Identify which cell holds the provided text, then report its [x, y] central coordinate. 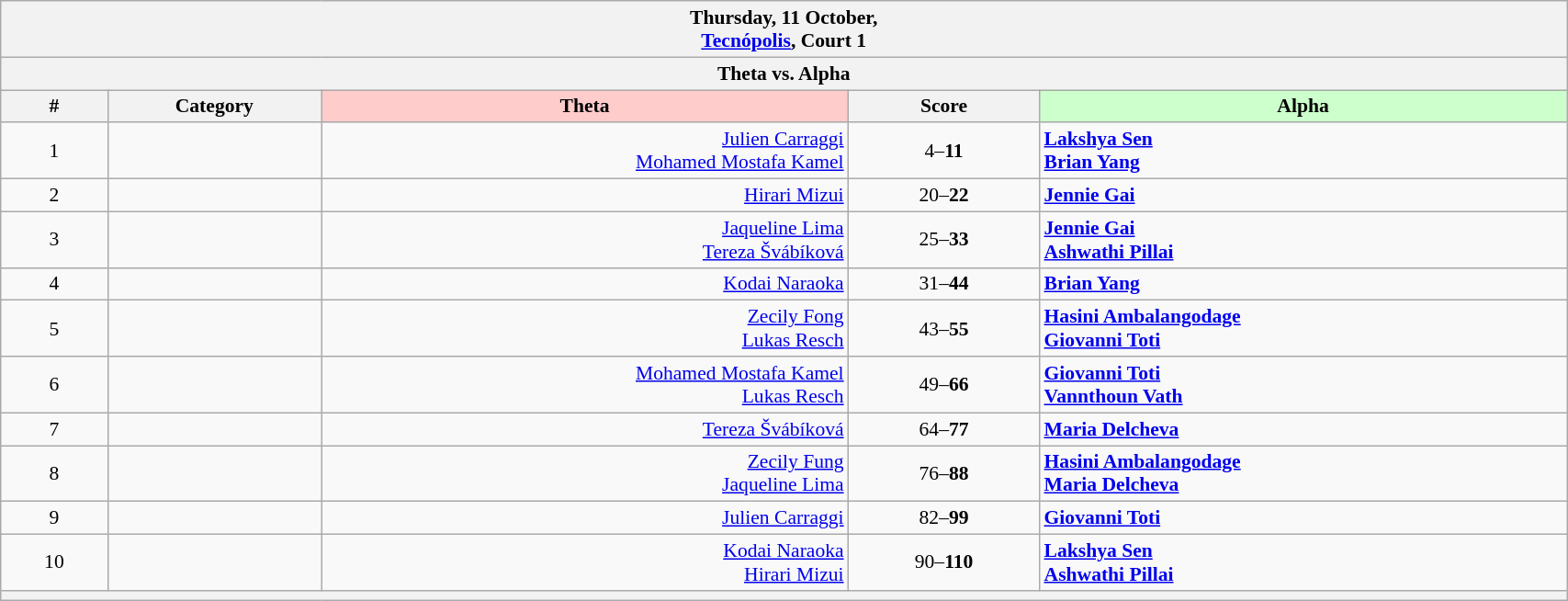
Zecily Fung Jaqueline Lima [585, 474]
9 [54, 518]
Zecily Fong Lukas Resch [585, 329]
Kodai Naraoka Hirari Mizui [585, 562]
Category [215, 107]
Jaqueline Lima Tereza Švábíková [585, 239]
# [54, 107]
4 [54, 284]
82–99 [944, 518]
25–33 [944, 239]
Hasini Ambalangodage Maria Delcheva [1303, 474]
1 [54, 151]
Giovanni Toti Vannthoun Vath [1303, 384]
Tereza Švábíková [585, 429]
Julien Carraggi Mohamed Mostafa Kamel [585, 151]
Julien Carraggi [585, 518]
Thursday, 11 October, Tecnópolis, Court 1 [784, 29]
2 [54, 196]
Theta vs. Alpha [784, 74]
Brian Yang [1303, 284]
Score [944, 107]
Theta [585, 107]
8 [54, 474]
3 [54, 239]
64–77 [944, 429]
5 [54, 329]
10 [54, 562]
Kodai Naraoka [585, 284]
Hirari Mizui [585, 196]
Mohamed Mostafa Kamel Lukas Resch [585, 384]
7 [54, 429]
Alpha [1303, 107]
Giovanni Toti [1303, 518]
Hasini Ambalangodage Giovanni Toti [1303, 329]
4–11 [944, 151]
90–110 [944, 562]
Lakshya Sen Ashwathi Pillai [1303, 562]
43–55 [944, 329]
20–22 [944, 196]
Lakshya Sen Brian Yang [1303, 151]
Jennie Gai Ashwathi Pillai [1303, 239]
31–44 [944, 284]
6 [54, 384]
Jennie Gai [1303, 196]
76–88 [944, 474]
49–66 [944, 384]
Maria Delcheva [1303, 429]
